Extract the (x, y) coordinate from the center of the cell holding the provided text.  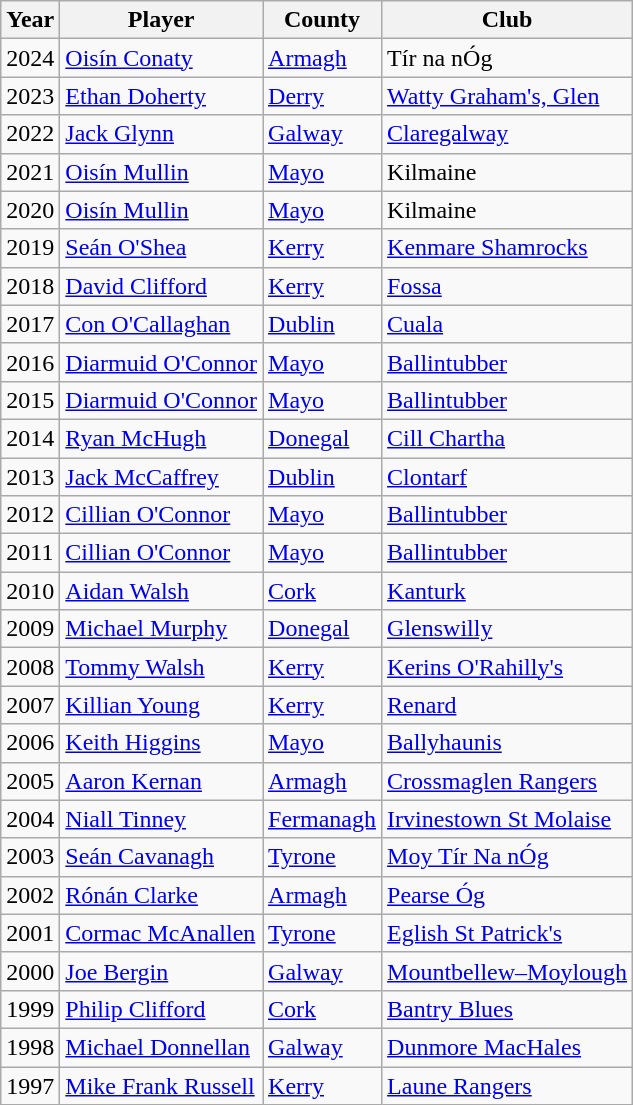
2010 (30, 591)
Philip Clifford (162, 1009)
2007 (30, 705)
Fermanagh (322, 819)
2003 (30, 857)
Irvinestown St Molaise (508, 819)
2001 (30, 933)
Claregalway (508, 134)
2021 (30, 172)
Mike Frank Russell (162, 1085)
1998 (30, 1047)
Joe Bergin (162, 971)
Pearse Óg (508, 895)
Keith Higgins (162, 743)
County (322, 20)
Jack McCaffrey (162, 477)
2020 (30, 210)
Killian Young (162, 705)
Tommy Walsh (162, 667)
Con O'Callaghan (162, 324)
Seán O'Shea (162, 248)
2019 (30, 248)
1999 (30, 1009)
Tír na nÓg (508, 58)
2024 (30, 58)
Cill Chartha (508, 438)
1997 (30, 1085)
2004 (30, 819)
2023 (30, 96)
David Clifford (162, 286)
Watty Graham's, Glen (508, 96)
Michael Donnellan (162, 1047)
Mountbellew–Moylough (508, 971)
2005 (30, 781)
Ryan McHugh (162, 438)
2011 (30, 553)
2015 (30, 400)
Clontarf (508, 477)
Kanturk (508, 591)
Derry (322, 96)
Jack Glynn (162, 134)
Club (508, 20)
2012 (30, 515)
2016 (30, 362)
2008 (30, 667)
Dunmore MacHales (508, 1047)
2006 (30, 743)
2013 (30, 477)
Seán Cavanagh (162, 857)
Kerins O'Rahilly's (508, 667)
2018 (30, 286)
Year (30, 20)
2014 (30, 438)
Laune Rangers (508, 1085)
Fossa (508, 286)
2000 (30, 971)
Renard (508, 705)
Cormac McAnallen (162, 933)
Cuala (508, 324)
2002 (30, 895)
Moy Tír Na nÓg (508, 857)
Oisín Conaty (162, 58)
Bantry Blues (508, 1009)
Niall Tinney (162, 819)
Michael Murphy (162, 629)
Ethan Doherty (162, 96)
Aidan Walsh (162, 591)
Player (162, 20)
Ballyhaunis (508, 743)
Aaron Kernan (162, 781)
Rónán Clarke (162, 895)
Glenswilly (508, 629)
2022 (30, 134)
2009 (30, 629)
Eglish St Patrick's (508, 933)
2017 (30, 324)
Crossmaglen Rangers (508, 781)
Kenmare Shamrocks (508, 248)
